Output the [x, y] coordinate of the center of the cell containing the given text.  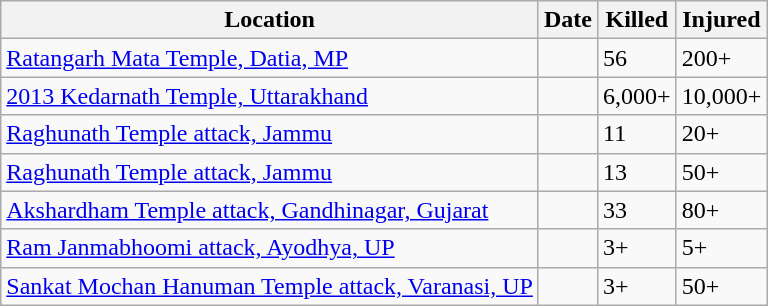
Ram Janmabhoomi attack, Ayodhya, UP [270, 248]
10,000+ [722, 96]
6,000+ [636, 96]
Sankat Mochan Hanuman Temple attack, Varanasi, UP [270, 286]
33 [636, 210]
Ratangarh Mata Temple, Datia, MP [270, 58]
5+ [722, 248]
200+ [722, 58]
13 [636, 172]
2013 Kedarnath Temple, Uttarakhand [270, 96]
80+ [722, 210]
Injured [722, 20]
56 [636, 58]
Killed [636, 20]
Date [568, 20]
11 [636, 134]
20+ [722, 134]
Akshardham Temple attack, Gandhinagar, Gujarat [270, 210]
Location [270, 20]
